Detect which cell encompasses the target text, then output its (X, Y) center coordinate. 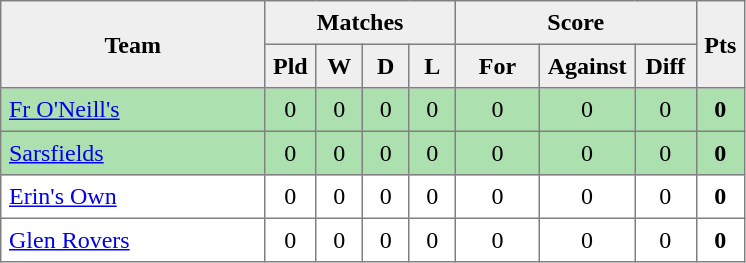
L (432, 66)
For (497, 66)
Glen Rovers (133, 240)
Fr O'Neill's (133, 110)
Sarsfields (133, 153)
Diff (666, 66)
D (385, 66)
Score (576, 23)
Erin's Own (133, 197)
Team (133, 44)
Matches (360, 23)
Pld (290, 66)
Against (586, 66)
Pts (720, 44)
W (339, 66)
